Capture the cell that displays the provided text and extract its (x, y) central coordinate. 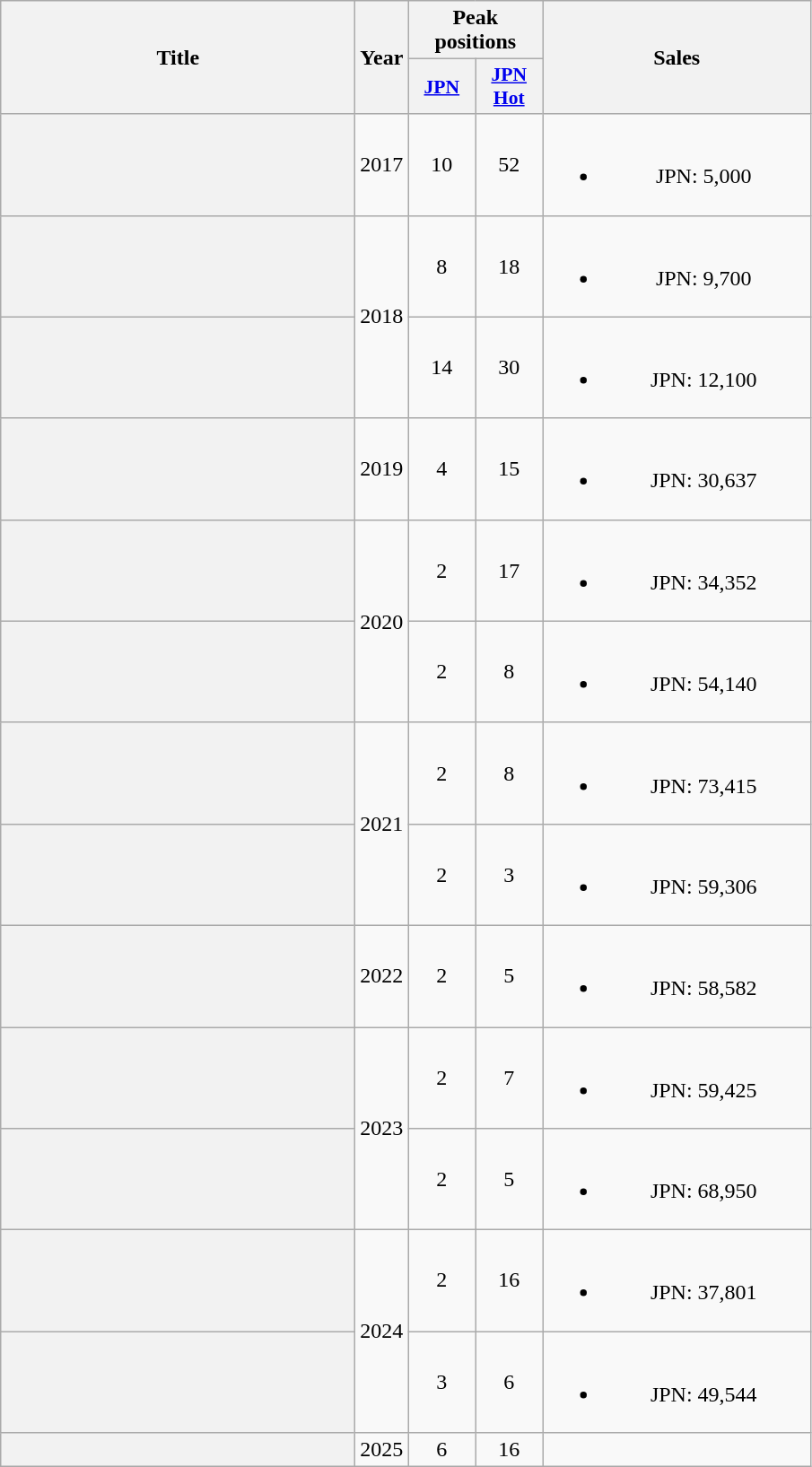
2022 (382, 976)
14 (441, 368)
2023 (382, 1128)
Title (178, 57)
4 (441, 468)
2017 (382, 165)
10 (441, 165)
JPN: 59,425 (677, 1077)
2018 (382, 317)
52 (510, 165)
JPN (441, 86)
JPN: 73,415 (677, 773)
JPN: 68,950 (677, 1179)
2024 (382, 1332)
7 (510, 1077)
2020 (382, 621)
JPN: 54,140 (677, 671)
JPN: 59,306 (677, 874)
Year (382, 57)
Sales (677, 57)
Peak positions (476, 31)
JPNHot (510, 86)
17 (510, 571)
JPN: 30,637 (677, 468)
15 (510, 468)
2021 (382, 824)
2019 (382, 468)
JPN: 9,700 (677, 266)
JPN: 49,544 (677, 1382)
JPN: 12,100 (677, 368)
JPN: 58,582 (677, 976)
JPN: 37,801 (677, 1281)
30 (510, 368)
18 (510, 266)
2025 (382, 1450)
JPN: 34,352 (677, 571)
JPN: 5,000 (677, 165)
